Search for the cell housing the specified text and yield its [x, y] center coordinate. 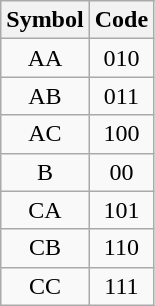
101 [121, 210]
CA [45, 210]
00 [121, 172]
AB [45, 96]
B [45, 172]
AC [45, 134]
CC [45, 286]
110 [121, 248]
Code [121, 20]
010 [121, 58]
AA [45, 58]
100 [121, 134]
011 [121, 96]
111 [121, 286]
Symbol [45, 20]
CB [45, 248]
